Extract the [X, Y] coordinate from the center of the cell holding the provided text.  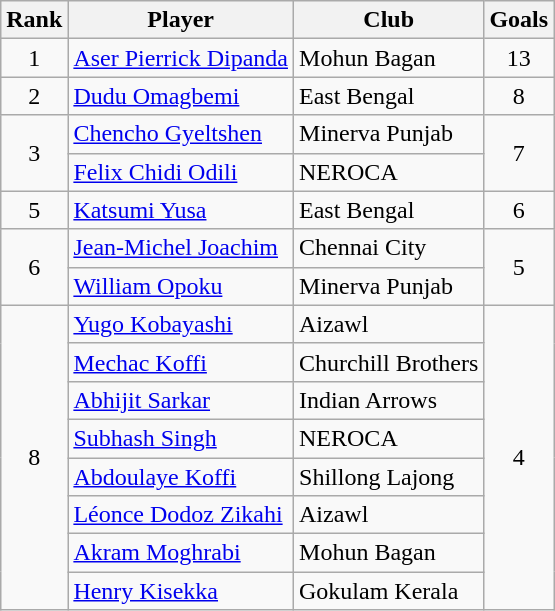
Felix Chidi Odili [181, 172]
Churchill Brothers [389, 362]
Mechac Koffi [181, 362]
Abdoulaye Koffi [181, 477]
Henry Kisekka [181, 591]
Abhijit Sarkar [181, 400]
7 [519, 153]
Club [389, 20]
William Opoku [181, 286]
Shillong Lajong [389, 477]
Chencho Gyeltshen [181, 134]
Rank [34, 20]
Akram Moghrabi [181, 553]
Gokulam Kerala [389, 591]
4 [519, 457]
Chennai City [389, 248]
Dudu Omagbemi [181, 96]
Jean-Michel Joachim [181, 248]
Aser Pierrick Dipanda [181, 58]
2 [34, 96]
Léonce Dodoz Zikahi [181, 515]
Player [181, 20]
1 [34, 58]
Goals [519, 20]
Yugo Kobayashi [181, 324]
Indian Arrows [389, 400]
3 [34, 153]
13 [519, 58]
Subhash Singh [181, 438]
Katsumi Yusa [181, 210]
